Pinpoint the cell where the given text exists, returning its [X, Y] midpoint coordinate. 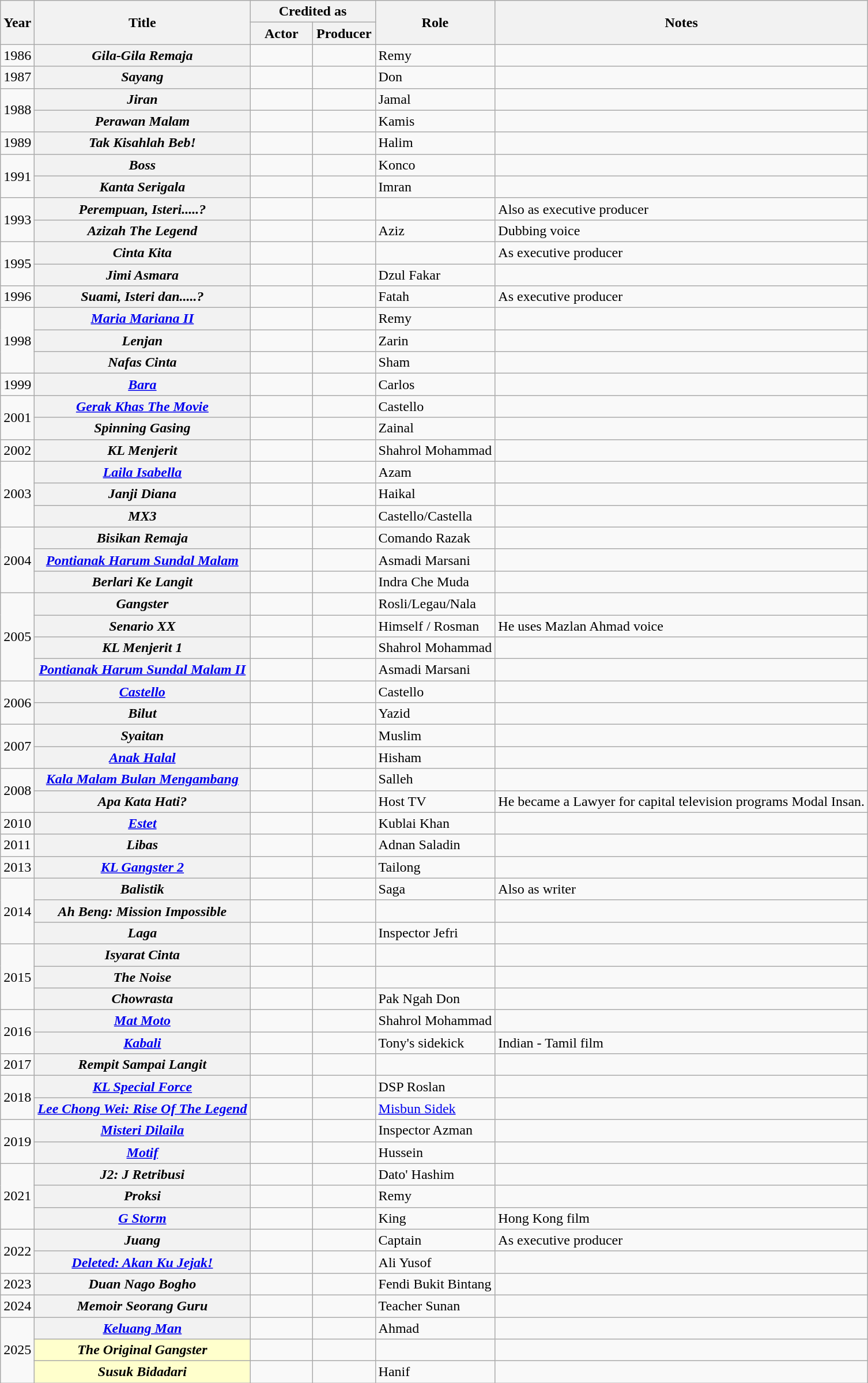
Adnan Saladin [435, 845]
Comando Razak [435, 538]
Carlos [435, 385]
Ali Yusof [435, 1262]
KL Gangster 2 [142, 867]
Imran [435, 187]
Host TV [435, 801]
Duan Nago Bogho [142, 1284]
Inspector Azman [435, 1130]
KL Special Force [142, 1087]
Motif [142, 1152]
Juang [142, 1240]
2023 [17, 1284]
He became a Lawyer for capital television programs Modal Insan. [681, 801]
Fendi Bukit Bintang [435, 1284]
Fatah [435, 297]
Apa Kata Hati? [142, 801]
Castello/Castella [435, 516]
Memoir Seorang Guru [142, 1306]
Nafas Cinta [142, 363]
Estet [142, 823]
Sham [435, 363]
1988 [17, 110]
The Original Gangster [142, 1350]
He uses Mazlan Ahmad voice [681, 625]
Libas [142, 845]
Misteri Dilaila [142, 1130]
KL Menjerit 1 [142, 648]
Dubbing voice [681, 231]
1995 [17, 263]
Senario XX [142, 625]
Teacher Sunan [435, 1306]
Proksi [142, 1196]
Hussein [435, 1152]
Aziz [435, 231]
Hisham [435, 758]
1998 [17, 341]
Berlari Ke Langit [142, 582]
Sayang [142, 77]
1996 [17, 297]
Bara [142, 385]
Dzul Fakar [435, 275]
Gangster [142, 604]
Suami, Isteri dan.....? [142, 297]
2019 [17, 1141]
Syaitan [142, 736]
Zarin [435, 341]
Indra Che Muda [435, 582]
Boss [142, 165]
Haikal [435, 494]
2003 [17, 494]
Also as writer [681, 889]
Azizah The Legend [142, 231]
Credited as [312, 12]
1987 [17, 77]
Rempit Sampai Langit [142, 1065]
Hanif [435, 1372]
Perawan Malam [142, 121]
Salleh [435, 779]
1991 [17, 176]
Laga [142, 933]
Yazid [435, 714]
Captain [435, 1240]
Gila-Gila Remaja [142, 55]
2015 [17, 977]
Pak Ngah Don [435, 999]
J2: J Retribusi [142, 1174]
1989 [17, 143]
1986 [17, 55]
Anak Halal [142, 758]
Rosli/Legau/Nala [435, 604]
Saga [435, 889]
Janji Diana [142, 494]
Jimi Asmara [142, 275]
KL Menjerit [142, 450]
Notes [681, 22]
2014 [17, 911]
Pontianak Harum Sundal Malam [142, 560]
Spinning Gasing [142, 428]
1999 [17, 385]
Tailong [435, 867]
Dato' Hashim [435, 1174]
2010 [17, 823]
2022 [17, 1251]
Tak Kisahlah Beb! [142, 143]
Ah Beng: Mission Impossible [142, 911]
Muslim [435, 736]
Kabali [142, 1043]
1993 [17, 220]
2004 [17, 560]
2016 [17, 1032]
Zainal [435, 428]
2018 [17, 1098]
Lenjan [142, 341]
Year [17, 22]
2011 [17, 845]
Hong Kong film [681, 1218]
DSP Roslan [435, 1087]
Balistik [142, 889]
2007 [17, 747]
Halim [435, 143]
Deleted: Akan Ku Jejak! [142, 1262]
Kanta Serigala [142, 187]
Kala Malam Bulan Mengambang [142, 779]
Maria Mariana II [142, 319]
Indian - Tamil film [681, 1043]
2024 [17, 1306]
Isyarat Cinta [142, 955]
Perempuan, Isteri.....? [142, 209]
Misbun Sidek [435, 1109]
Also as executive producer [681, 209]
Role [435, 22]
G Storm [142, 1218]
Konco [435, 165]
2006 [17, 703]
2017 [17, 1065]
Kamis [435, 121]
2021 [17, 1196]
Inspector Jefri [435, 933]
Lee Chong Wei: Rise Of The Legend [142, 1109]
Jiran [142, 99]
Kublai Khan [435, 823]
The Noise [142, 977]
Bilut [142, 714]
2005 [17, 636]
Keluang Man [142, 1328]
Ahmad [435, 1328]
2002 [17, 450]
MX3 [142, 516]
Pontianak Harum Sundal Malam II [142, 670]
2008 [17, 790]
King [435, 1218]
Himself / Rosman [435, 625]
Don [435, 77]
Title [142, 22]
Tony's sidekick [435, 1043]
Producer [345, 33]
Mat Moto [142, 1021]
Actor [281, 33]
Chowrasta [142, 999]
2001 [17, 417]
Jamal [435, 99]
2013 [17, 867]
Gerak Khas The Movie [142, 406]
Bisikan Remaja [142, 538]
2025 [17, 1350]
Laila Isabella [142, 472]
Cinta Kita [142, 253]
Azam [435, 472]
Susuk Bidadari [142, 1372]
